Find where the given text appears and provide that cell's center as [x, y] coordinate. 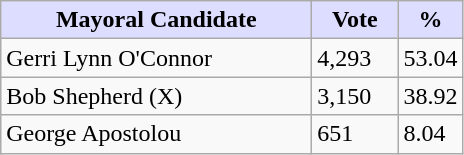
Gerri Lynn O'Connor [156, 58]
% [430, 20]
Mayoral Candidate [156, 20]
3,150 [355, 96]
4,293 [355, 58]
651 [355, 134]
38.92 [430, 96]
Vote [355, 20]
Bob Shepherd (X) [156, 96]
53.04 [430, 58]
George Apostolou [156, 134]
8.04 [430, 134]
